Output the [X, Y] coordinate of the center of the cell containing the given text.  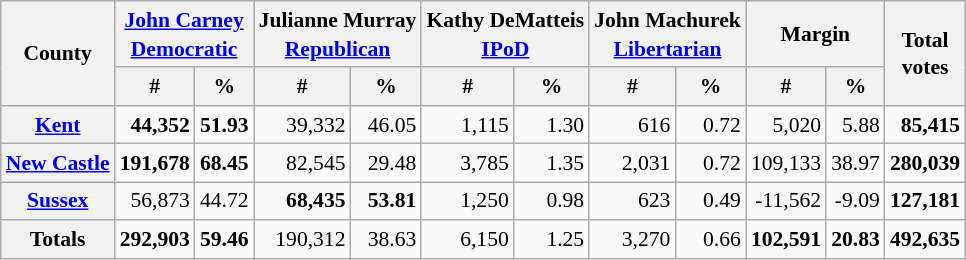
3,270 [632, 239]
616 [632, 125]
59.46 [224, 239]
127,181 [925, 201]
623 [632, 201]
102,591 [786, 239]
-11,562 [786, 201]
Sussex [58, 201]
109,133 [786, 163]
85,415 [925, 125]
6,150 [467, 239]
190,312 [302, 239]
Totals [58, 239]
51.93 [224, 125]
John MachurekLibertarian [668, 34]
John CarneyDemocratic [184, 34]
2,031 [632, 163]
3,785 [467, 163]
82,545 [302, 163]
-9.09 [856, 201]
53.81 [386, 201]
68.45 [224, 163]
Kathy DeMatteisIPoD [505, 34]
20.83 [856, 239]
1.30 [552, 125]
38.97 [856, 163]
492,635 [925, 239]
191,678 [155, 163]
Kent [58, 125]
0.66 [710, 239]
38.63 [386, 239]
46.05 [386, 125]
5,020 [786, 125]
Julianne MurrayRepublican [338, 34]
Totalvotes [925, 53]
44,352 [155, 125]
1.25 [552, 239]
County [58, 53]
1.35 [552, 163]
1,250 [467, 201]
44.72 [224, 201]
Margin [816, 34]
39,332 [302, 125]
0.98 [552, 201]
1,115 [467, 125]
280,039 [925, 163]
56,873 [155, 201]
New Castle [58, 163]
68,435 [302, 201]
0.49 [710, 201]
5.88 [856, 125]
292,903 [155, 239]
29.48 [386, 163]
